Extract the (X, Y) coordinate from the center of the cell holding the provided text.  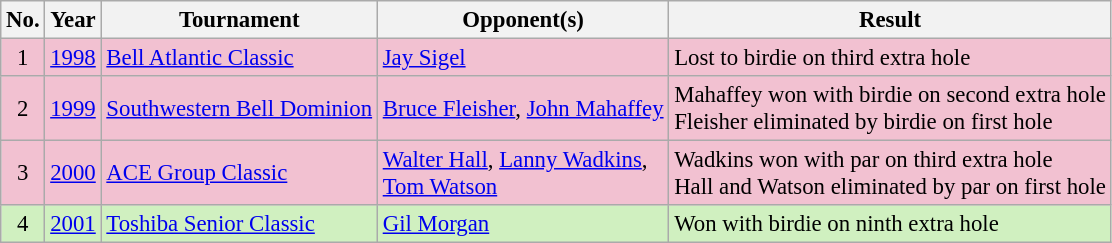
Bruce Fleisher, John Mahaffey (522, 108)
Mahaffey won with birdie on second extra holeFleisher eliminated by birdie on first hole (890, 108)
Jay Sigel (522, 58)
Year (73, 20)
2 (23, 108)
Gil Morgan (522, 224)
Won with birdie on ninth extra hole (890, 224)
No. (23, 20)
1999 (73, 108)
1998 (73, 58)
2001 (73, 224)
4 (23, 224)
Lost to birdie on third extra hole (890, 58)
Toshiba Senior Classic (239, 224)
ACE Group Classic (239, 174)
Southwestern Bell Dominion (239, 108)
Result (890, 20)
Walter Hall, Lanny Wadkins, Tom Watson (522, 174)
Opponent(s) (522, 20)
3 (23, 174)
2000 (73, 174)
Wadkins won with par on third extra holeHall and Watson eliminated by par on first hole (890, 174)
Tournament (239, 20)
1 (23, 58)
Bell Atlantic Classic (239, 58)
